Identify which cell holds the provided text, then report its (X, Y) central coordinate. 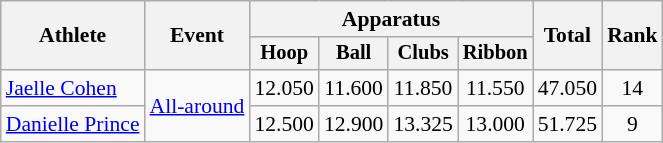
12.500 (284, 124)
11.600 (354, 88)
51.725 (568, 124)
11.850 (422, 88)
Danielle Prince (73, 124)
Ball (354, 54)
12.900 (354, 124)
Apparatus (390, 19)
13.325 (422, 124)
Hoop (284, 54)
14 (632, 88)
9 (632, 124)
Total (568, 36)
All-around (198, 106)
12.050 (284, 88)
47.050 (568, 88)
Ribbon (496, 54)
Jaelle Cohen (73, 88)
Event (198, 36)
Athlete (73, 36)
11.550 (496, 88)
Clubs (422, 54)
13.000 (496, 124)
Rank (632, 36)
